Find where the given text appears and provide that cell's center as [x, y] coordinate. 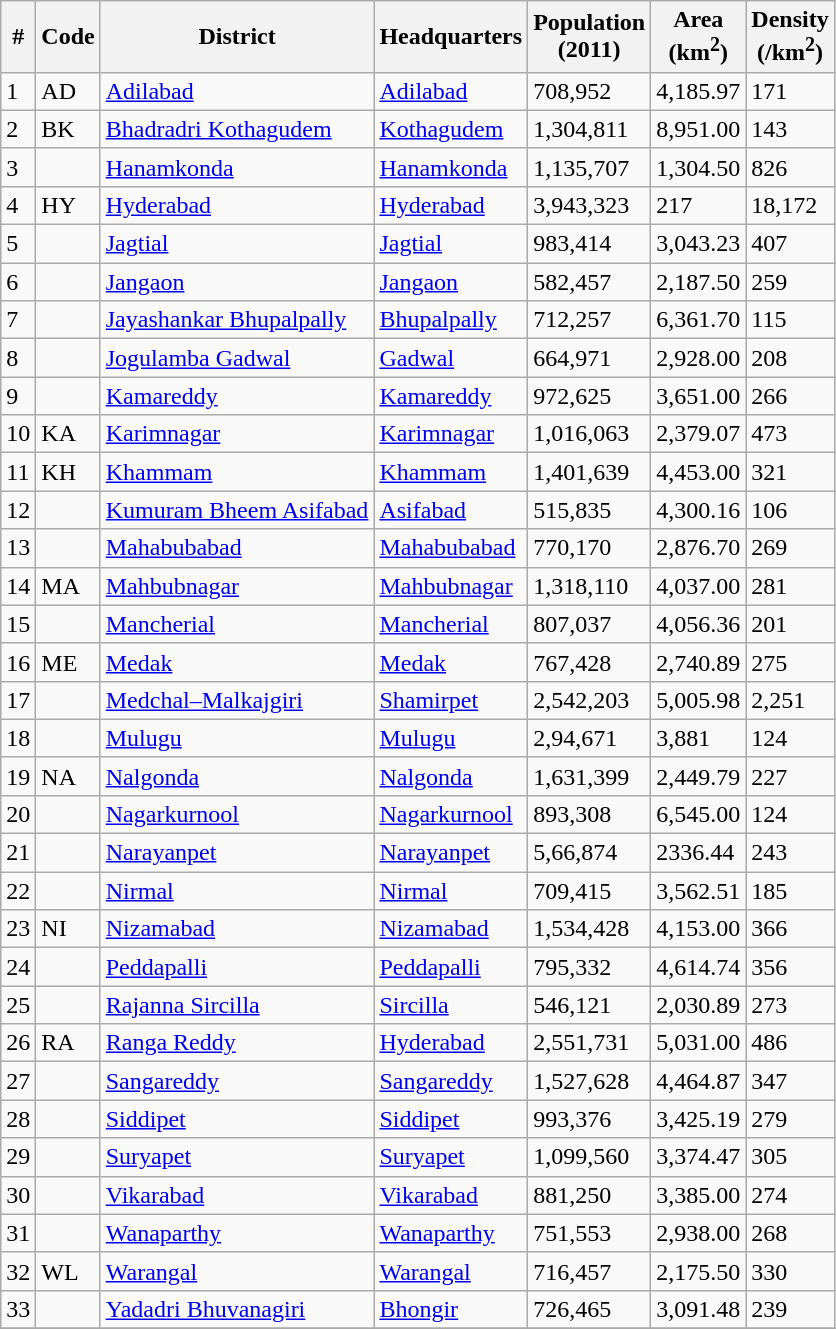
807,037 [590, 624]
Jogulamba Gadwal [237, 358]
1,631,399 [590, 776]
708,952 [590, 91]
3,043.23 [698, 244]
Population (2011) [590, 37]
2,379.07 [698, 434]
305 [790, 1157]
8,951.00 [698, 129]
3,562.51 [698, 891]
3 [18, 167]
Headquarters [451, 37]
Density (/km2) [790, 37]
32 [18, 1271]
9 [18, 396]
14 [18, 586]
486 [790, 1043]
259 [790, 282]
2,449.79 [698, 776]
24 [18, 967]
3,943,323 [590, 205]
25 [18, 1005]
407 [790, 244]
ME [68, 662]
20 [18, 814]
15 [18, 624]
13 [18, 548]
4,614.74 [698, 967]
321 [790, 472]
1,099,560 [590, 1157]
4,185.97 [698, 91]
1 [18, 91]
2,187.50 [698, 282]
17 [18, 700]
3,425.19 [698, 1119]
4,037.00 [698, 586]
767,428 [590, 662]
AD [68, 91]
751,553 [590, 1233]
281 [790, 586]
795,332 [590, 967]
31 [18, 1233]
515,835 [590, 510]
Gadwal [451, 358]
6,361.70 [698, 320]
27 [18, 1081]
546,121 [590, 1005]
2,938.00 [698, 1233]
664,971 [590, 358]
227 [790, 776]
1,527,628 [590, 1081]
1,318,110 [590, 586]
983,414 [590, 244]
Yadadri Bhuvanagiri [237, 1309]
KH [68, 472]
Medchal–Malkajgiri [237, 700]
3,651.00 [698, 396]
MA [68, 586]
8 [18, 358]
1,016,063 [590, 434]
893,308 [590, 814]
2336.44 [698, 853]
Ranga Reddy [237, 1043]
217 [698, 205]
1,534,428 [590, 929]
6 [18, 282]
NA [68, 776]
5,031.00 [698, 1043]
Bhongir [451, 1309]
11 [18, 472]
273 [790, 1005]
171 [790, 91]
993,376 [590, 1119]
12 [18, 510]
770,170 [590, 548]
709,415 [590, 891]
6,545.00 [698, 814]
26 [18, 1043]
115 [790, 320]
7 [18, 320]
Bhupalpally [451, 320]
826 [790, 167]
30 [18, 1195]
Shamirpet [451, 700]
Rajanna Sircilla [237, 1005]
Area (km2) [698, 37]
4,153.00 [698, 929]
Jayashankar Bhupalpally [237, 320]
269 [790, 548]
HY [68, 205]
279 [790, 1119]
# [18, 37]
2,551,731 [590, 1043]
3,091.48 [698, 1309]
330 [790, 1271]
208 [790, 358]
4,300.16 [698, 510]
185 [790, 891]
1,135,707 [590, 167]
Code [68, 37]
2,876.70 [698, 548]
5 [18, 244]
3,374.47 [698, 1157]
972,625 [590, 396]
1,401,639 [590, 472]
4,453.00 [698, 472]
881,250 [590, 1195]
2,928.00 [698, 358]
1,304.50 [698, 167]
KA [68, 434]
19 [18, 776]
18 [18, 738]
275 [790, 662]
239 [790, 1309]
WL [68, 1271]
16 [18, 662]
106 [790, 510]
2,175.50 [698, 1271]
33 [18, 1309]
29 [18, 1157]
18,172 [790, 205]
3,881 [698, 738]
2,94,671 [590, 738]
2 [18, 129]
Asifabad [451, 510]
1,304,811 [590, 129]
243 [790, 853]
28 [18, 1119]
2,251 [790, 700]
201 [790, 624]
3,385.00 [698, 1195]
712,257 [590, 320]
5,005.98 [698, 700]
582,457 [590, 282]
5,66,874 [590, 853]
268 [790, 1233]
143 [790, 129]
10 [18, 434]
4,464.87 [698, 1081]
Sircilla [451, 1005]
NI [68, 929]
716,457 [590, 1271]
21 [18, 853]
473 [790, 434]
2,542,203 [590, 700]
2,740.89 [698, 662]
RA [68, 1043]
4 [18, 205]
23 [18, 929]
District [237, 37]
347 [790, 1081]
4,056.36 [698, 624]
726,465 [590, 1309]
Bhadradri Kothagudem [237, 129]
2,030.89 [698, 1005]
366 [790, 929]
22 [18, 891]
356 [790, 967]
Kumuram Bheem Asifabad [237, 510]
266 [790, 396]
274 [790, 1195]
Kothagudem [451, 129]
BK [68, 129]
